Extract the [X, Y] coordinate from the center of the cell holding the provided text.  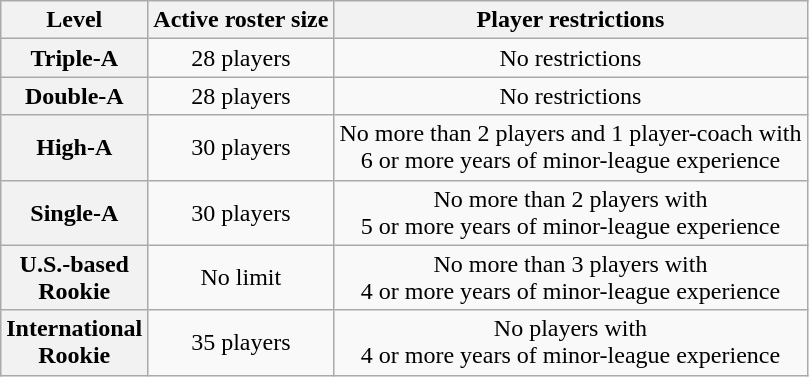
High-A [74, 148]
No more than 2 players with5 or more years of minor-league experience [570, 212]
Active roster size [241, 20]
Double-A [74, 96]
35 players [241, 342]
U.S.-basedRookie [74, 278]
InternationalRookie [74, 342]
Single-A [74, 212]
No more than 3 players with4 or more years of minor-league experience [570, 278]
No limit [241, 278]
No players with4 or more years of minor-league experience [570, 342]
Player restrictions [570, 20]
Level [74, 20]
No more than 2 players and 1 player-coach with6 or more years of minor-league experience [570, 148]
Triple-A [74, 58]
